From the cell containing the given text, extract its center point as (X, Y) coordinate. 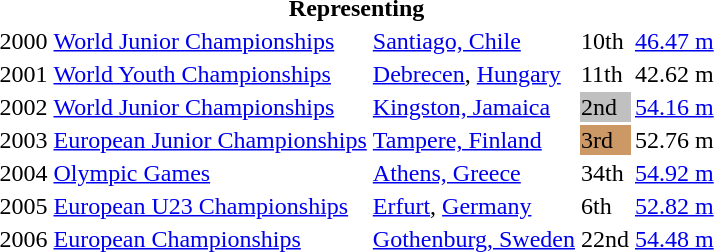
Debrecen, Hungary (474, 74)
World Youth Championships (210, 74)
34th (606, 173)
European U23 Championships (210, 206)
Olympic Games (210, 173)
Tampere, Finland (474, 140)
6th (606, 206)
10th (606, 41)
Athens, Greece (474, 173)
3rd (606, 140)
Erfurt, Germany (474, 206)
Kingston, Jamaica (474, 107)
2nd (606, 107)
European Junior Championships (210, 140)
11th (606, 74)
Santiago, Chile (474, 41)
